Pinpoint the cell where the given text exists, returning its [x, y] midpoint coordinate. 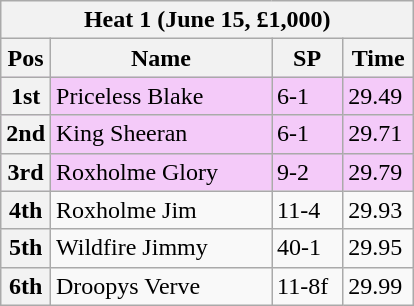
Droopys Verve [162, 286]
29.95 [378, 248]
Roxholme Glory [162, 172]
Name [162, 58]
6th [26, 286]
SP [308, 58]
11-4 [308, 210]
29.49 [378, 96]
5th [26, 248]
29.79 [378, 172]
9-2 [308, 172]
29.99 [378, 286]
11-8f [308, 286]
29.71 [378, 134]
4th [26, 210]
Wildfire Jimmy [162, 248]
3rd [26, 172]
Roxholme Jim [162, 210]
Heat 1 (June 15, £1,000) [208, 20]
Pos [26, 58]
1st [26, 96]
King Sheeran [162, 134]
29.93 [378, 210]
Time [378, 58]
2nd [26, 134]
Priceless Blake [162, 96]
40-1 [308, 248]
